From the cell containing the given text, extract its center point as (X, Y) coordinate. 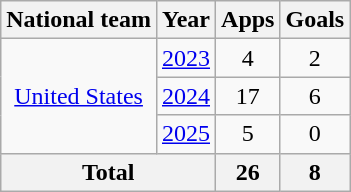
Total (108, 172)
17 (248, 96)
26 (248, 172)
Apps (248, 20)
2 (315, 58)
United States (79, 96)
Year (186, 20)
2024 (186, 96)
Goals (315, 20)
8 (315, 172)
2025 (186, 134)
5 (248, 134)
0 (315, 134)
4 (248, 58)
National team (79, 20)
2023 (186, 58)
6 (315, 96)
